For the text-containing cell, return its midpoint in (X, Y) coordinate format. 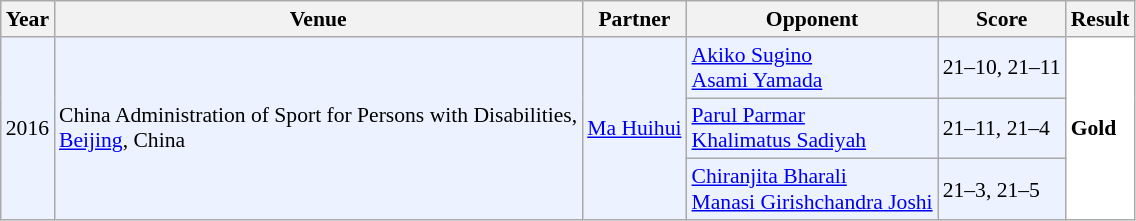
Ma Huihui (634, 128)
Chiranjita Bharali Manasi Girishchandra Joshi (812, 190)
Year (28, 19)
21–3, 21–5 (1002, 190)
Parul Parmar Khalimatus Sadiyah (812, 128)
Gold (1100, 128)
Partner (634, 19)
21–11, 21–4 (1002, 128)
China Administration of Sport for Persons with Disabilities,Beijing, China (318, 128)
Venue (318, 19)
21–10, 21–11 (1002, 68)
Opponent (812, 19)
Result (1100, 19)
2016 (28, 128)
Akiko Sugino Asami Yamada (812, 68)
Score (1002, 19)
